Identify which cell holds the provided text, then report its [X, Y] central coordinate. 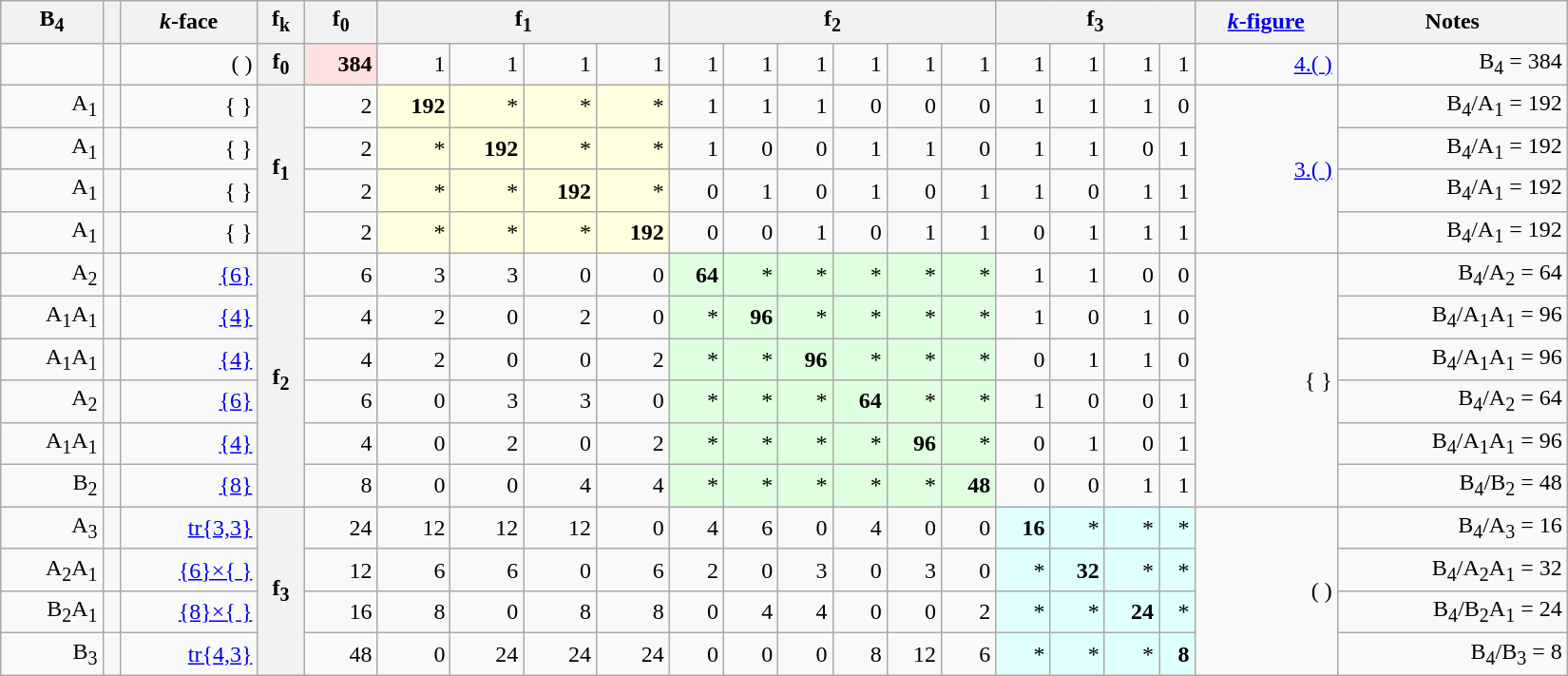
B4 [51, 22]
B4/B2A1 = 24 [1452, 612]
B2 [51, 486]
k-figure [1266, 22]
4.( ) [1266, 64]
B4 = 384 [1452, 64]
fk [281, 22]
Notes [1452, 22]
{8} [188, 486]
A3 [51, 528]
A2A1 [51, 570]
B4/B3 = 8 [1452, 654]
tr{4,3} [188, 654]
3.( ) [1266, 169]
k-face [188, 22]
{6}×{ } [188, 570]
B4/A3 = 16 [1452, 528]
B4/B2 = 48 [1452, 486]
{8}×{ } [188, 612]
B4/A2A1 = 32 [1452, 570]
B2A1 [51, 612]
384 [340, 64]
B3 [51, 654]
tr{3,3} [188, 528]
32 [1078, 570]
